Determine the [x, y] coordinate at the center of the cell enclosing the given text.  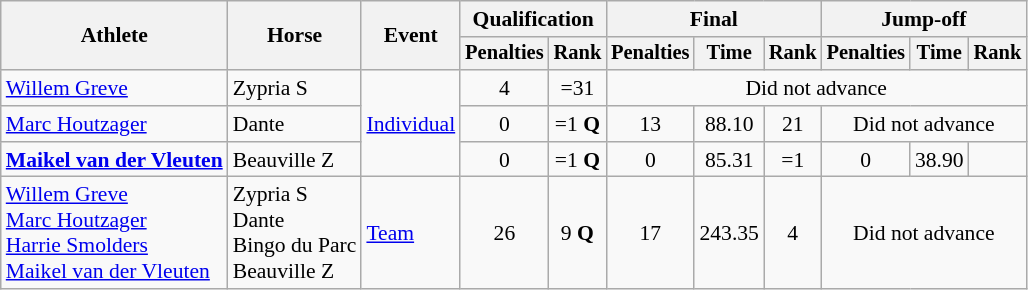
26 [504, 233]
Jump-off [924, 19]
9 Q [578, 233]
Qualification [533, 19]
Maikel van der Vleuten [114, 160]
Dante [295, 124]
38.90 [940, 160]
88.10 [728, 124]
21 [793, 124]
Willem GreveMarc HoutzagerHarrie SmoldersMaikel van der Vleuten [114, 233]
Willem Greve [114, 88]
Zypria S [295, 88]
17 [650, 233]
Zypria SDanteBingo du ParcBeauville Z [295, 233]
Individual [410, 124]
Marc Houtzager [114, 124]
13 [650, 124]
Final [714, 19]
Event [410, 36]
=31 [578, 88]
243.35 [728, 233]
85.31 [728, 160]
Team [410, 233]
=1 [793, 160]
Beauville Z [295, 160]
Horse [295, 36]
Athlete [114, 36]
